Locate the cell with the specified text and output its [X, Y] center coordinate. 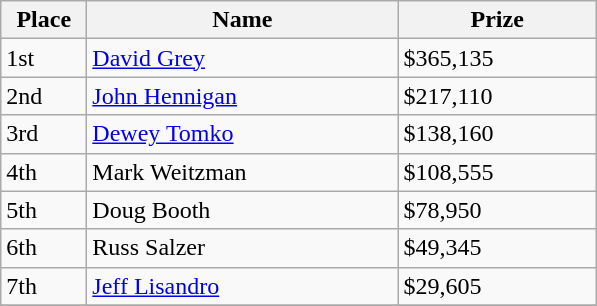
2nd [44, 96]
7th [44, 286]
Doug Booth [242, 210]
$29,605 [498, 286]
Name [242, 20]
6th [44, 248]
Dewey Tomko [242, 134]
$78,950 [498, 210]
Mark Weitzman [242, 172]
Jeff Lisandro [242, 286]
$217,110 [498, 96]
4th [44, 172]
Russ Salzer [242, 248]
3rd [44, 134]
$365,135 [498, 58]
David Grey [242, 58]
John Hennigan [242, 96]
$138,160 [498, 134]
1st [44, 58]
$49,345 [498, 248]
$108,555 [498, 172]
Place [44, 20]
5th [44, 210]
Prize [498, 20]
